Return the (x, y) coordinate for the center point of the cell that contains the specified text.  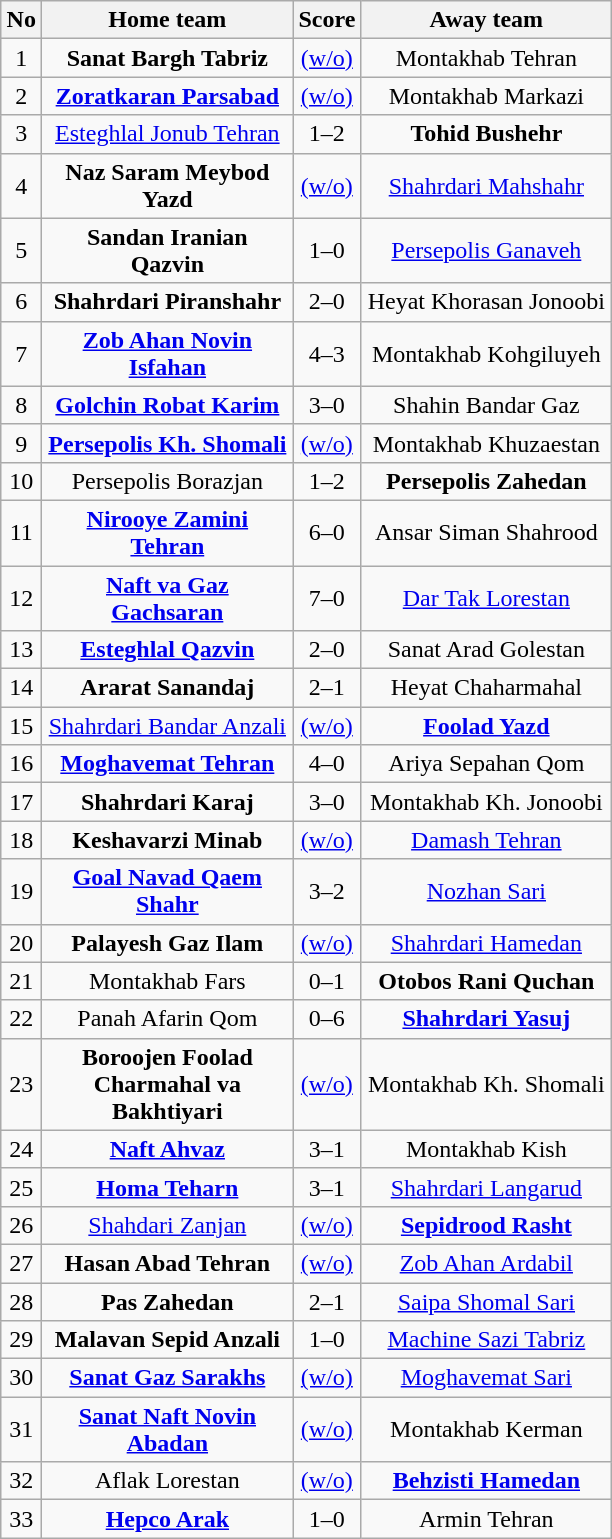
Palayesh Gaz Ilam (168, 943)
Sanat Naft Novin Abadan (168, 1430)
Montakhab Fars (168, 981)
26 (22, 1225)
Hasan Abad Tehran (168, 1263)
31 (22, 1430)
Panah Afarin Qom (168, 1019)
Nirooye Zamini Tehran (168, 532)
Foolad Yazd (486, 726)
Zob Ahan Ardabil (486, 1263)
Saipa Shomal Sari (486, 1301)
24 (22, 1149)
19 (22, 892)
Moghavemat Sari (486, 1378)
33 (22, 1519)
20 (22, 943)
15 (22, 726)
Shahrdari Mahshahr (486, 186)
Hepco Arak (168, 1519)
Shahrdari Karaj (168, 802)
Shahin Bandar Gaz (486, 405)
Ararat Sanandaj (168, 688)
4 (22, 186)
Nozhan Sari (486, 892)
4–0 (327, 764)
14 (22, 688)
Persepolis Kh. Shomali (168, 443)
25 (22, 1187)
28 (22, 1301)
0–1 (327, 981)
Ansar Siman Shahrood (486, 532)
3–2 (327, 892)
13 (22, 650)
7 (22, 354)
7–0 (327, 598)
Homa Teharn (168, 1187)
Montakhab Markazi (486, 96)
Montakhab Kerman (486, 1430)
Machine Sazi Tabriz (486, 1340)
Montakhab Kish (486, 1149)
Esteghlal Jonub Tehran (168, 134)
Sepidrood Rasht (486, 1225)
3 (22, 134)
6 (22, 302)
18 (22, 840)
Behzisti Hamedan (486, 1481)
Zob Ahan Novin Isfahan (168, 354)
Sandan Iranian Qazvin (168, 250)
Ariya Sepahan Qom (486, 764)
Goal Navad Qaem Shahr (168, 892)
Shahrdari Bandar Anzali (168, 726)
Pas Zahedan (168, 1301)
Montakhab Kh. Shomali (486, 1084)
Heyat Khorasan Jonoobi (486, 302)
Naz Saram Meybod Yazd (168, 186)
Persepolis Borazjan (168, 481)
12 (22, 598)
4–3 (327, 354)
No (22, 20)
Zoratkaran Parsabad (168, 96)
2 (22, 96)
Golchin Robat Karim (168, 405)
9 (22, 443)
Armin Tehran (486, 1519)
Persepolis Zahedan (486, 481)
Shahrdari Hamedan (486, 943)
Otobos Rani Quchan (486, 981)
Home team (168, 20)
Sanat Bargh Tabriz (168, 58)
22 (22, 1019)
Malavan Sepid Anzali (168, 1340)
Shahdari Zanjan (168, 1225)
8 (22, 405)
Tohid Bushehr (486, 134)
16 (22, 764)
29 (22, 1340)
Sanat Arad Golestan (486, 650)
Montakhab Kh. Jonoobi (486, 802)
Montakhab Kohgiluyeh (486, 354)
Sanat Gaz Sarakhs (168, 1378)
Keshavarzi Minab (168, 840)
30 (22, 1378)
10 (22, 481)
Persepolis Ganaveh (486, 250)
Moghavemat Tehran (168, 764)
1 (22, 58)
Naft va Gaz Gachsaran (168, 598)
Montakhab Khuzaestan (486, 443)
Montakhab Tehran (486, 58)
Heyat Chaharmahal (486, 688)
Shahrdari Langarud (486, 1187)
32 (22, 1481)
Boroojen Foolad Charmahal va Bakhtiyari (168, 1084)
Dar Tak Lorestan (486, 598)
27 (22, 1263)
17 (22, 802)
23 (22, 1084)
Naft Ahvaz (168, 1149)
Score (327, 20)
0–6 (327, 1019)
Shahrdari Piranshahr (168, 302)
21 (22, 981)
Damash Tehran (486, 840)
Shahrdari Yasuj (486, 1019)
Away team (486, 20)
Esteghlal Qazvin (168, 650)
Aflak Lorestan (168, 1481)
6–0 (327, 532)
5 (22, 250)
11 (22, 532)
